Identify which cell holds the provided text, then report its (x, y) central coordinate. 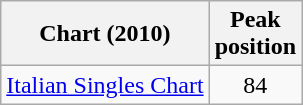
Chart (2010) (105, 34)
84 (255, 85)
Peak position (255, 34)
Italian Singles Chart (105, 85)
